Capture the cell that displays the provided text and extract its [x, y] central coordinate. 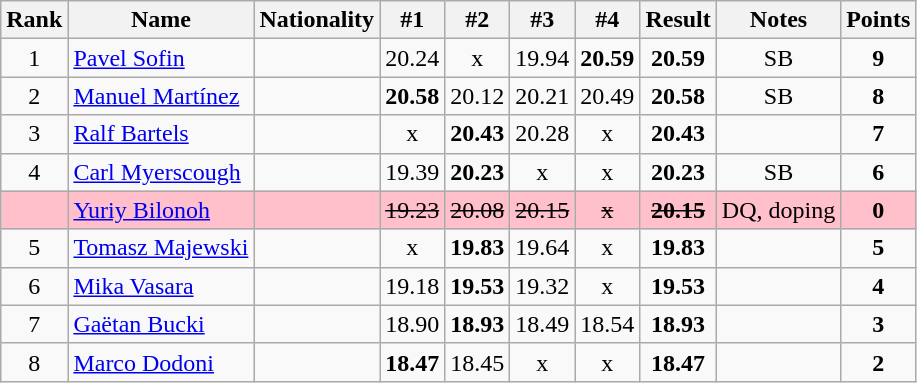
20.21 [542, 96]
Yuriy Bilonoh [161, 210]
0 [878, 210]
#2 [478, 20]
19.39 [412, 172]
1 [34, 58]
Gaëtan Bucki [161, 324]
20.24 [412, 58]
20.08 [478, 210]
19.32 [542, 286]
19.64 [542, 248]
19.94 [542, 58]
Carl Myerscough [161, 172]
Name [161, 20]
Mika Vasara [161, 286]
9 [878, 58]
Rank [34, 20]
Nationality [317, 20]
#4 [608, 20]
18.90 [412, 324]
18.45 [478, 362]
19.18 [412, 286]
Manuel Martínez [161, 96]
20.49 [608, 96]
20.12 [478, 96]
Tomasz Majewski [161, 248]
Points [878, 20]
20.28 [542, 134]
DQ, doping [778, 210]
Pavel Sofin [161, 58]
18.54 [608, 324]
Ralf Bartels [161, 134]
#1 [412, 20]
19.23 [412, 210]
18.49 [542, 324]
Result [678, 20]
Marco Dodoni [161, 362]
Notes [778, 20]
#3 [542, 20]
